Find where the given text appears and provide that cell's center as [X, Y] coordinate. 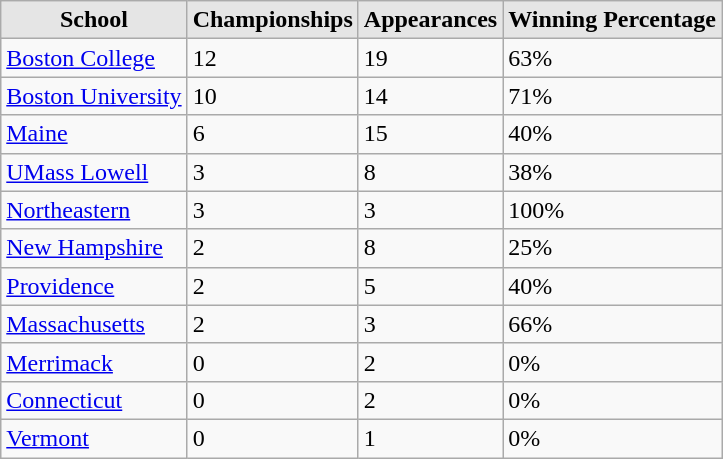
15 [430, 134]
Northeastern [94, 210]
School [94, 20]
Maine [94, 134]
5 [430, 286]
66% [612, 324]
Merrimack [94, 362]
UMass Lowell [94, 172]
100% [612, 210]
Providence [94, 286]
Appearances [430, 20]
10 [272, 96]
25% [612, 248]
Vermont [94, 438]
Boston College [94, 58]
Championships [272, 20]
19 [430, 58]
12 [272, 58]
New Hampshire [94, 248]
Massachusetts [94, 324]
38% [612, 172]
Winning Percentage [612, 20]
71% [612, 96]
Boston University [94, 96]
6 [272, 134]
63% [612, 58]
Connecticut [94, 400]
14 [430, 96]
1 [430, 438]
